Return the (x, y) coordinate for the center point of the cell that contains the specified text.  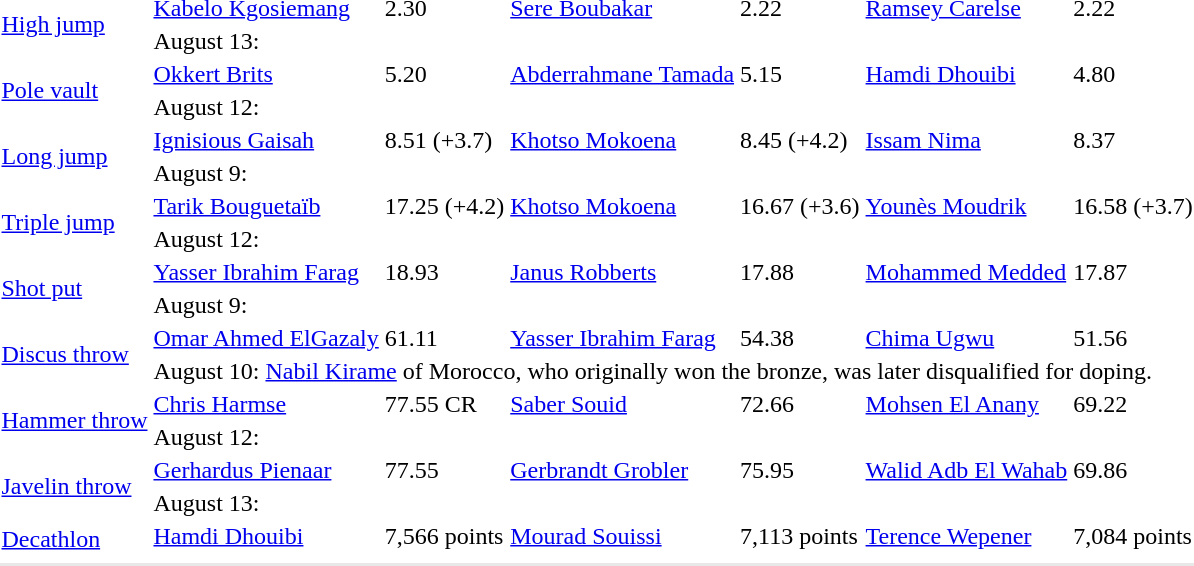
Mohammed Medded (966, 272)
Gerbrandt Grobler (622, 470)
Tarik Bouguetaïb (266, 206)
Long jump (74, 156)
Issam Nima (966, 140)
August 10: Nabil Kirame of Morocco, who originally won the bronze, was later disqualified for doping. (673, 371)
Abderrahmane Tamada (622, 74)
Chima Ugwu (966, 338)
Walid Adb El Wahab (966, 470)
8.45 (+4.2) (800, 140)
77.55 (444, 470)
Decathlon (74, 539)
Javelin throw (74, 486)
Saber Souid (622, 404)
Shot put (74, 288)
5.20 (444, 74)
Okkert Brits (266, 74)
77.55 CR (444, 404)
16.67 (+3.6) (800, 206)
Chris Harmse (266, 404)
Mourad Souissi (622, 536)
Triple jump (74, 222)
Pole vault (74, 90)
Janus Robberts (622, 272)
Mohsen El Anany (966, 404)
Ignisious Gaisah (266, 140)
7,566 points (444, 536)
54.38 (800, 338)
Terence Wepener (966, 536)
Gerhardus Pienaar (266, 470)
Omar Ahmed ElGazaly (266, 338)
Discus throw (74, 354)
Younès Moudrik (966, 206)
8.51 (+3.7) (444, 140)
17.88 (800, 272)
75.95 (800, 470)
72.66 (800, 404)
7,113 points (800, 536)
18.93 (444, 272)
Hammer throw (74, 420)
17.25 (+4.2) (444, 206)
5.15 (800, 74)
61.11 (444, 338)
